Output the [x, y] coordinate of the center of the cell containing the given text.  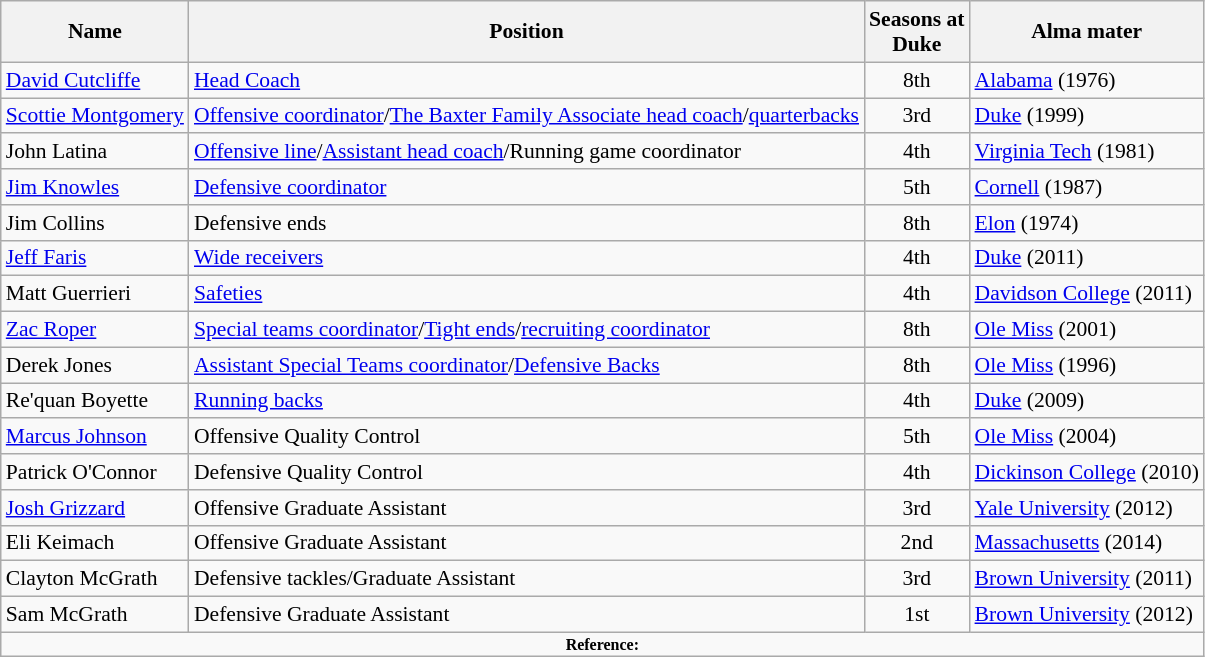
Jim Collins [95, 223]
Defensive Quality Control [526, 472]
Duke (2009) [1087, 401]
Defensive coordinator [526, 187]
Brown University (2011) [1087, 579]
Sam McGrath [95, 615]
Defensive Graduate Assistant [526, 615]
Offensive coordinator/The Baxter Family Associate head coach/quarterbacks [526, 116]
Assistant Special Teams coordinator/Defensive Backs [526, 365]
Eli Keimach [95, 543]
Ole Miss (1996) [1087, 365]
Defensive tackles/Graduate Assistant [526, 579]
Dickinson College (2010) [1087, 472]
Ole Miss (2004) [1087, 437]
Scottie Montgomery [95, 116]
2nd [916, 543]
Re'quan Boyette [95, 401]
John Latina [95, 152]
Jeff Faris [95, 258]
Elon (1974) [1087, 223]
David Cutcliffe [95, 80]
1st [916, 615]
Cornell (1987) [1087, 187]
Clayton McGrath [95, 579]
Alabama (1976) [1087, 80]
Wide receivers [526, 258]
Seasons atDuke [916, 32]
Alma mater [1087, 32]
Derek Jones [95, 365]
Reference: [602, 644]
Davidson College (2011) [1087, 294]
Brown University (2012) [1087, 615]
Offensive line/Assistant head coach/Running game coordinator [526, 152]
Head Coach [526, 80]
Yale University (2012) [1087, 508]
Virginia Tech (1981) [1087, 152]
Defensive ends [526, 223]
Marcus Johnson [95, 437]
Massachusetts (2014) [1087, 543]
Jim Knowles [95, 187]
Zac Roper [95, 330]
Ole Miss (2001) [1087, 330]
Position [526, 32]
Josh Grizzard [95, 508]
Running backs [526, 401]
Offensive Quality Control [526, 437]
Duke (1999) [1087, 116]
Matt Guerrieri [95, 294]
Patrick O'Connor [95, 472]
Safeties [526, 294]
Duke (2011) [1087, 258]
Name [95, 32]
Special teams coordinator/Tight ends/recruiting coordinator [526, 330]
